Output the (X, Y) coordinate of the center of the cell containing the given text.  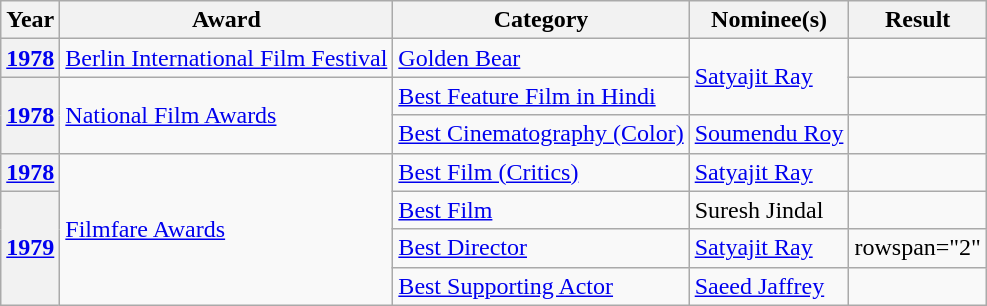
Best Feature Film in Hindi (541, 96)
Filmfare Awards (226, 229)
Best Cinematography (Color) (541, 134)
Nominee(s) (769, 20)
Best Film (Critics) (541, 172)
Golden Bear (541, 58)
Year (30, 20)
Best Film (541, 210)
Saeed Jaffrey (769, 286)
Category (541, 20)
rowspan="2" (918, 248)
Best Director (541, 248)
Best Supporting Actor (541, 286)
Suresh Jindal (769, 210)
Berlin International Film Festival (226, 58)
Soumendu Roy (769, 134)
National Film Awards (226, 115)
Award (226, 20)
1979 (30, 248)
Result (918, 20)
